Locate the cell with the specified text and output its [x, y] center coordinate. 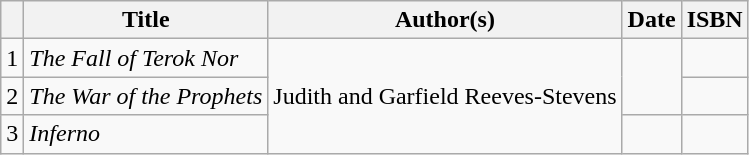
ISBN [714, 20]
Inferno [146, 134]
1 [12, 58]
The Fall of Terok Nor [146, 58]
Judith and Garfield Reeves-Stevens [445, 96]
The War of the Prophets [146, 96]
3 [12, 134]
Date [652, 20]
2 [12, 96]
Title [146, 20]
Author(s) [445, 20]
